Determine the [X, Y] coordinate at the center of the cell enclosing the given text.  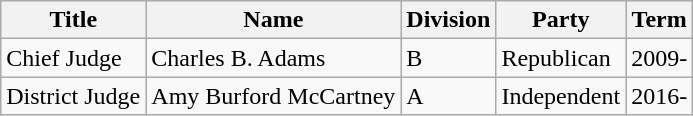
Name [274, 20]
Charles B. Adams [274, 58]
Title [74, 20]
2016- [660, 96]
Chief Judge [74, 58]
Division [448, 20]
Term [660, 20]
Amy Burford McCartney [274, 96]
Independent [561, 96]
District Judge [74, 96]
2009- [660, 58]
Party [561, 20]
B [448, 58]
Republican [561, 58]
A [448, 96]
